Pinpoint the cell where the given text exists, returning its (X, Y) midpoint coordinate. 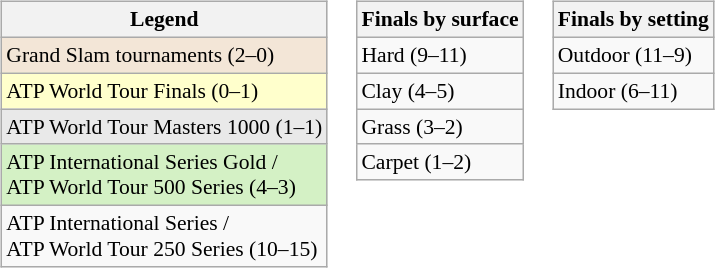
Grand Slam tournaments (2–0) (164, 55)
Grass (3–2) (440, 127)
ATP International Series Gold / ATP World Tour 500 Series (4–3) (164, 174)
ATP World Tour Finals (0–1) (164, 91)
Hard (9–11) (440, 55)
Clay (4–5) (440, 91)
Finals by setting (634, 20)
ATP International Series / ATP World Tour 250 Series (10–15) (164, 236)
ATP World Tour Masters 1000 (1–1) (164, 127)
Carpet (1–2) (440, 162)
Outdoor (11–9) (634, 55)
Finals by surface (440, 20)
Indoor (6–11) (634, 91)
Legend (164, 20)
